Detect which cell encompasses the target text, then output its (x, y) center coordinate. 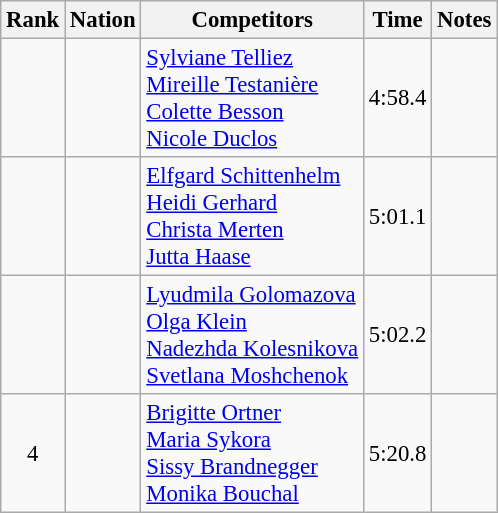
5:01.1 (397, 216)
Competitors (252, 20)
Brigitte OrtnerMaria SykoraSissy BrandneggerMonika Bouchal (252, 454)
4:58.4 (397, 98)
Rank (33, 20)
Lyudmila GolomazovaOlga KleinNadezhda KolesnikovaSvetlana Moshchenok (252, 336)
Notes (464, 20)
4 (33, 454)
5:02.2 (397, 336)
5:20.8 (397, 454)
Time (397, 20)
Nation (103, 20)
Sylviane TelliezMireille TestanièreColette BessonNicole Duclos (252, 98)
Elfgard SchittenhelmHeidi GerhardChrista MertenJutta Haase (252, 216)
